Detect which cell encompasses the target text, then output its [X, Y] center coordinate. 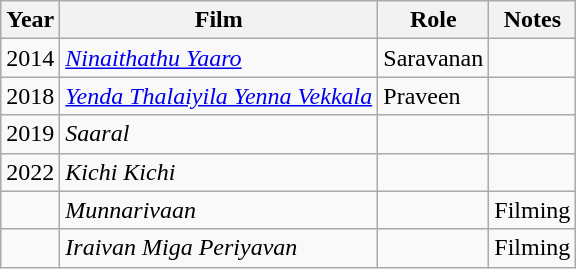
Film [219, 20]
Praveen [434, 96]
2019 [30, 134]
Iraivan Miga Periyavan [219, 248]
2014 [30, 58]
2018 [30, 96]
Saaral [219, 134]
Role [434, 20]
2022 [30, 172]
Saravanan [434, 58]
Kichi Kichi [219, 172]
Yenda Thalaiyila Yenna Vekkala [219, 96]
Ninaithathu Yaaro [219, 58]
Notes [532, 20]
Munnarivaan [219, 210]
Year [30, 20]
